Provide the (x, y) coordinate of the cell's center where the given text is located.  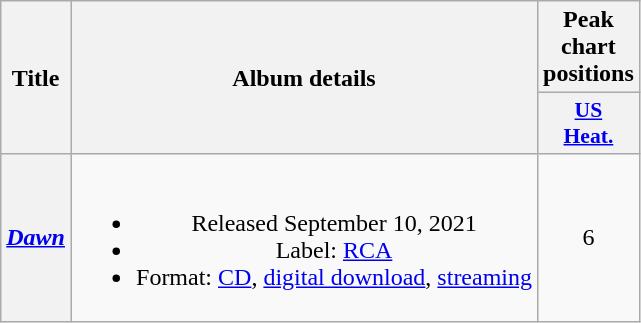
Dawn (36, 238)
Released September 10, 2021Label: RCAFormat: CD, digital download, streaming (304, 238)
Peak chart positions (589, 47)
Album details (304, 78)
USHeat. (589, 124)
6 (589, 238)
Title (36, 78)
